Extract the [x, y] coordinate from the center of the cell holding the provided text.  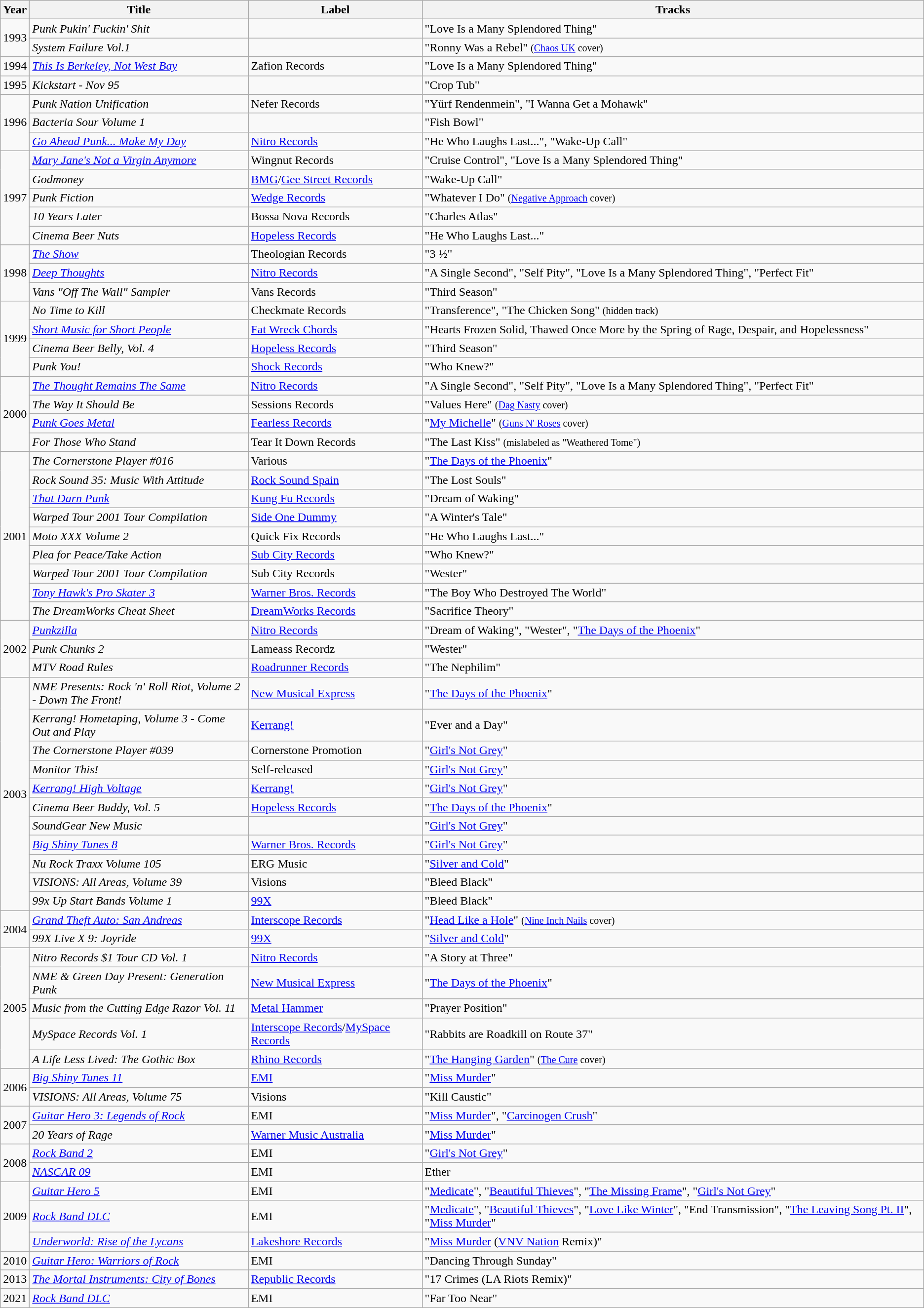
2002 [15, 649]
Kung Fu Records [335, 498]
Fearless Records [335, 423]
Self-released [335, 769]
Metal Hammer [335, 1008]
Cinema Beer Buddy, Vol. 5 [139, 807]
Tracks [673, 10]
Rock Band 2 [139, 1153]
Lameass Recordz [335, 649]
Punk Nation Unification [139, 104]
Wingnut Records [335, 160]
"The Boy Who Destroyed The World" [673, 593]
Music from the Cutting Edge Razor Vol. 11 [139, 1008]
Shock Records [335, 367]
10 Years Later [139, 216]
"The Lost Souls" [673, 479]
Punk Chunks 2 [139, 649]
Lakeshore Records [335, 1242]
Grand Theft Auto: San Andreas [139, 920]
"Dream of Waking", "Wester", "The Days of the Phoenix" [673, 630]
Nefer Records [335, 104]
The Thought Remains The Same [139, 386]
"Kill Caustic" [673, 1097]
Wedge Records [335, 198]
"17 Crimes (LA Riots Remix)" [673, 1279]
2007 [15, 1125]
2001 [15, 536]
Fat Wreck Chords [335, 329]
"My Michelle" (Guns N' Roses cover) [673, 423]
1994 [15, 66]
Moto XXX Volume 2 [139, 536]
"Prayer Position" [673, 1008]
Guitar Hero 5 [139, 1190]
Kickstart - Nov 95 [139, 85]
1996 [15, 122]
1998 [15, 273]
MTV Road Rules [139, 668]
"Hearts Frozen Solid, Thawed Once More by the Spring of Rage, Despair, and Hopelessness" [673, 329]
No Time to Kill [139, 311]
Cinema Beer Belly, Vol. 4 [139, 348]
"Fish Bowl" [673, 122]
Bossa Nova Records [335, 216]
Big Shiny Tunes 8 [139, 844]
2008 [15, 1162]
NME Presents: Rock 'n' Roll Riot, Volume 2 - Down The Front! [139, 693]
NME & Green Day Present: Generation Punk [139, 983]
Vans "Off The Wall" Sampler [139, 292]
"He Who Laughs Last...", "Wake-Up Call" [673, 141]
SoundGear New Music [139, 826]
NASCAR 09 [139, 1172]
"Sacrifice Theory" [673, 611]
1995 [15, 85]
Cinema Beer Nuts [139, 236]
This Is Berkeley, Not West Bay [139, 66]
Godmoney [139, 179]
"The Last Kiss" (mislabeled as "Weathered Tome") [673, 442]
Ether [673, 1172]
Cornerstone Promotion [335, 751]
"Wake-Up Call" [673, 179]
Kerrang! High Voltage [139, 788]
Roadrunner Records [335, 668]
VISIONS: All Areas, Volume 75 [139, 1097]
"A Winter's Tale" [673, 517]
"Ronny Was a Rebel" (Chaos UK cover) [673, 47]
"Charles Atlas" [673, 216]
Title [139, 10]
That Darn Punk [139, 498]
"Cruise Control", "Love Is a Many Splendored Thing" [673, 160]
Mary Jane's Not a Virgin Anymore [139, 160]
A Life Less Lived: The Gothic Box [139, 1059]
"Dream of Waking" [673, 498]
"Ever and a Day" [673, 725]
"Medicate", "Beautiful Thieves", "The Missing Frame", "Girl's Not Grey" [673, 1190]
"Crop Tub" [673, 85]
Tear It Down Records [335, 442]
The Mortal Instruments: City of Bones [139, 1279]
Label [335, 10]
1997 [15, 198]
Tony Hawk's Pro Skater 3 [139, 593]
Warner Music Australia [335, 1134]
Sessions Records [335, 404]
Short Music for Short People [139, 329]
The Cornerstone Player #039 [139, 751]
"The Hanging Garden" (The Cure cover) [673, 1059]
Bacteria Sour Volume 1 [139, 122]
Guitar Hero 3: Legends of Rock [139, 1115]
Guitar Hero: Warriors of Rock [139, 1261]
Punkzilla [139, 630]
2021 [15, 1298]
Interscope Records/MySpace Records [335, 1034]
Republic Records [335, 1279]
Zafion Records [335, 66]
"Medicate", "Beautiful Thieves", "Love Like Winter", "End Transmission", "The Leaving Song Pt. II", "Miss Murder" [673, 1217]
BMG/Gee Street Records [335, 179]
Various [335, 461]
Checkmate Records [335, 311]
"Values Here" (Dag Nasty cover) [673, 404]
Nitro Records $1 Tour CD Vol. 1 [139, 957]
2009 [15, 1216]
The DreamWorks Cheat Sheet [139, 611]
"Yürf Rendenmein", "I Wanna Get a Mohawk" [673, 104]
Underworld: Rise of the Lycans [139, 1242]
The Way It Should Be [139, 404]
"The Nephilim" [673, 668]
2013 [15, 1279]
"Miss Murder", "Carcinogen Crush" [673, 1115]
99X Live X 9: Joyride [139, 939]
System Failure Vol.1 [139, 47]
2003 [15, 794]
ERG Music [335, 864]
Theologian Records [335, 254]
Nu Rock Traxx Volume 105 [139, 864]
"3 ½" [673, 254]
1999 [15, 339]
MySpace Records Vol. 1 [139, 1034]
Punk You! [139, 367]
The Show [139, 254]
Go Ahead Punk... Make My Day [139, 141]
Year [15, 10]
Rhino Records [335, 1059]
Monitor This! [139, 769]
Side One Dummy [335, 517]
Punk Pukin' Fuckin' Shit [139, 29]
Plea for Peace/Take Action [139, 555]
"A Story at Three" [673, 957]
1993 [15, 38]
Punk Fiction [139, 198]
"Whatever I Do" (Negative Approach cover) [673, 198]
20 Years of Rage [139, 1134]
For Those Who Stand [139, 442]
Vans Records [335, 292]
The Cornerstone Player #016 [139, 461]
Rock Sound Spain [335, 479]
99x Up Start Bands Volume 1 [139, 901]
Kerrang! Hometaping, Volume 3 - Come Out and Play [139, 725]
"Miss Murder (VNV Nation Remix)" [673, 1242]
VISIONS: All Areas, Volume 39 [139, 882]
"Transference", "The Chicken Song" (hidden track) [673, 311]
Rock Sound 35: Music With Attitude [139, 479]
2004 [15, 929]
2006 [15, 1087]
DreamWorks Records [335, 611]
"Dancing Through Sunday" [673, 1261]
"Far Too Near" [673, 1298]
Quick Fix Records [335, 536]
Big Shiny Tunes 11 [139, 1078]
"Head Like a Hole" (Nine Inch Nails cover) [673, 920]
2005 [15, 1008]
"Rabbits are Roadkill on Route 37" [673, 1034]
2010 [15, 1261]
Punk Goes Metal [139, 423]
Interscope Records [335, 920]
Deep Thoughts [139, 273]
2000 [15, 414]
